Search for the cell housing the specified text and yield its [X, Y] center coordinate. 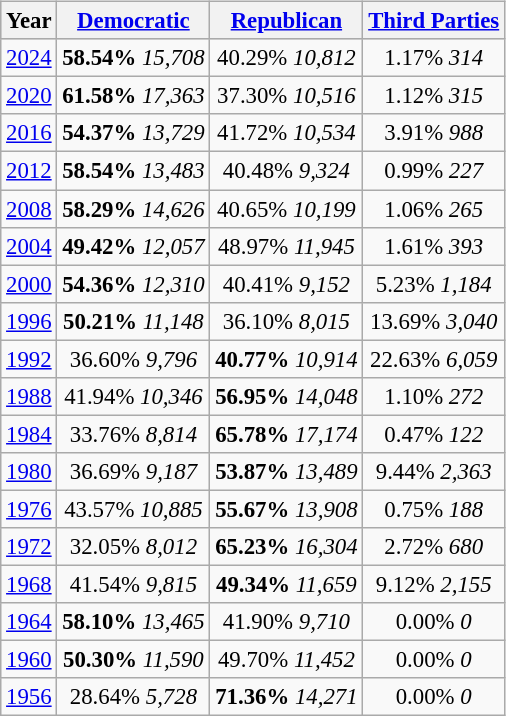
Republican [286, 21]
1996 [29, 321]
36.10% 8,015 [286, 321]
1976 [29, 509]
36.69% 9,187 [134, 472]
0.75% 188 [434, 509]
56.95% 14,048 [286, 396]
1964 [29, 622]
1.17% 314 [434, 58]
40.29% 10,812 [286, 58]
65.23% 16,304 [286, 547]
49.70% 11,452 [286, 660]
2024 [29, 58]
1.06% 265 [434, 209]
58.10% 13,465 [134, 622]
3.91% 988 [434, 133]
22.63% 6,059 [434, 359]
1956 [29, 697]
53.87% 13,489 [286, 472]
Third Parties [434, 21]
71.36% 14,271 [286, 697]
2020 [29, 96]
1984 [29, 434]
36.60% 9,796 [134, 359]
40.77% 10,914 [286, 359]
0.99% 227 [434, 171]
1.12% 315 [434, 96]
2000 [29, 284]
50.30% 11,590 [134, 660]
1968 [29, 584]
32.05% 8,012 [134, 547]
61.58% 17,363 [134, 96]
0.47% 122 [434, 434]
58.29% 14,626 [134, 209]
Year [29, 21]
1960 [29, 660]
1980 [29, 472]
1.61% 393 [434, 246]
48.97% 11,945 [286, 246]
43.57% 10,885 [134, 509]
2.72% 680 [434, 547]
37.30% 10,516 [286, 96]
2008 [29, 209]
2016 [29, 133]
9.12% 2,155 [434, 584]
33.76% 8,814 [134, 434]
58.54% 13,483 [134, 171]
13.69% 3,040 [434, 321]
40.65% 10,199 [286, 209]
1.10% 272 [434, 396]
9.44% 2,363 [434, 472]
41.94% 10,346 [134, 396]
54.37% 13,729 [134, 133]
41.72% 10,534 [286, 133]
40.48% 9,324 [286, 171]
55.67% 13,908 [286, 509]
1972 [29, 547]
49.34% 11,659 [286, 584]
65.78% 17,174 [286, 434]
50.21% 11,148 [134, 321]
41.90% 9,710 [286, 622]
2012 [29, 171]
54.36% 12,310 [134, 284]
28.64% 5,728 [134, 697]
5.23% 1,184 [434, 284]
Democratic [134, 21]
40.41% 9,152 [286, 284]
2004 [29, 246]
41.54% 9,815 [134, 584]
1988 [29, 396]
58.54% 15,708 [134, 58]
1992 [29, 359]
49.42% 12,057 [134, 246]
